Pinpoint the cell where the given text exists, returning its [x, y] midpoint coordinate. 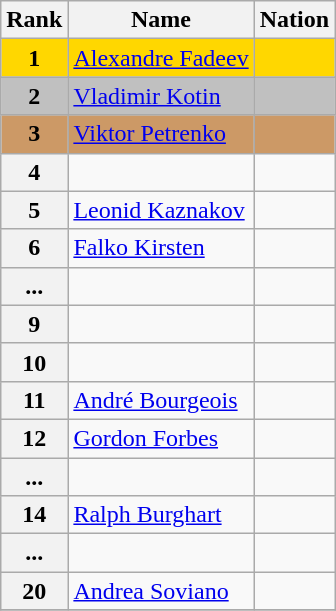
2 [34, 96]
4 [34, 172]
Ralph Burghart [161, 515]
10 [34, 362]
12 [34, 438]
5 [34, 210]
Leonid Kaznakov [161, 210]
1 [34, 58]
14 [34, 515]
Alexandre Fadeev [161, 58]
Nation [294, 20]
Andrea Soviano [161, 591]
Viktor Petrenko [161, 134]
Vladimir Kotin [161, 96]
9 [34, 324]
20 [34, 591]
3 [34, 134]
André Bourgeois [161, 400]
Rank [34, 20]
6 [34, 248]
Gordon Forbes [161, 438]
Falko Kirsten [161, 248]
Name [161, 20]
11 [34, 400]
